For the text-containing cell, return its midpoint in [X, Y] coordinate format. 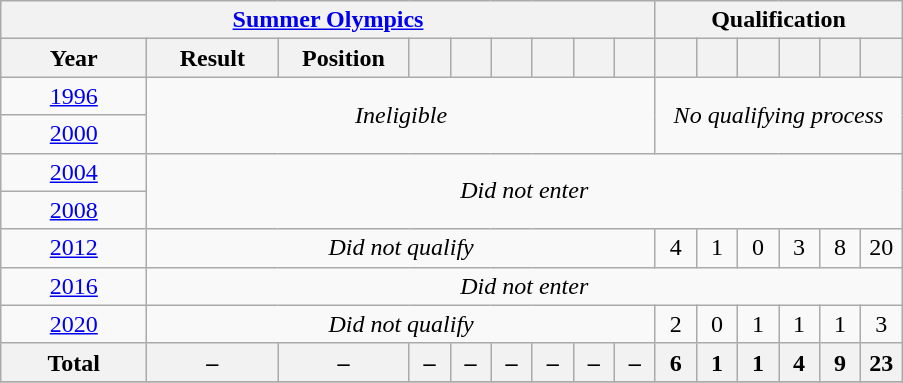
2016 [74, 286]
1996 [74, 96]
20 [882, 248]
6 [676, 362]
Year [74, 58]
Result [212, 58]
9 [840, 362]
Position [344, 58]
Total [74, 362]
No qualifying process [778, 115]
2008 [74, 210]
23 [882, 362]
Ineligible [401, 115]
8 [840, 248]
2004 [74, 172]
2012 [74, 248]
Qualification [778, 20]
2000 [74, 134]
Summer Olympics [328, 20]
2 [676, 324]
2020 [74, 324]
